For the text-containing cell, return its midpoint in (X, Y) coordinate format. 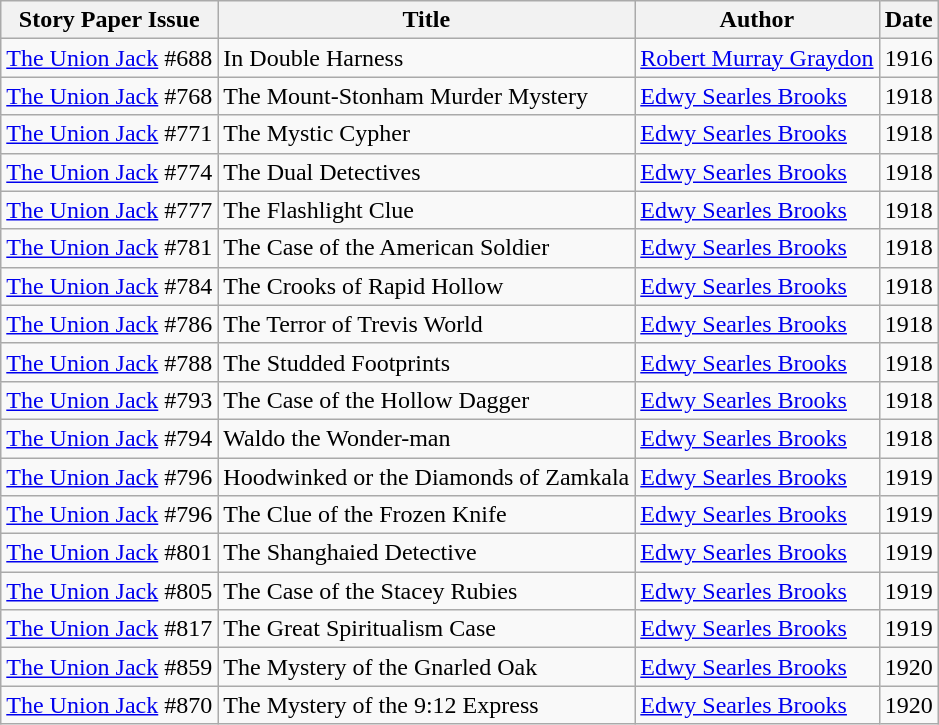
The Union Jack #774 (110, 172)
The Union Jack #688 (110, 58)
The Case of the Stacey Rubies (426, 591)
1916 (908, 58)
The Mystic Cypher (426, 134)
The Union Jack #784 (110, 286)
The Union Jack #786 (110, 324)
The Union Jack #794 (110, 438)
The Union Jack #771 (110, 134)
The Case of the American Soldier (426, 248)
Title (426, 20)
The Union Jack #788 (110, 362)
The Flashlight Clue (426, 210)
The Mystery of the 9:12 Express (426, 705)
Date (908, 20)
The Studded Footprints (426, 362)
The Union Jack #859 (110, 667)
The Mystery of the Gnarled Oak (426, 667)
Robert Murray Graydon (757, 58)
The Union Jack #801 (110, 553)
The Union Jack #781 (110, 248)
The Union Jack #805 (110, 591)
Story Paper Issue (110, 20)
The Mount-Stonham Murder Mystery (426, 96)
The Terror of Trevis World (426, 324)
The Union Jack #793 (110, 400)
The Shanghaied Detective (426, 553)
The Union Jack #768 (110, 96)
In Double Harness (426, 58)
The Case of the Hollow Dagger (426, 400)
The Great Spiritualism Case (426, 629)
The Union Jack #870 (110, 705)
The Clue of the Frozen Knife (426, 515)
The Crooks of Rapid Hollow (426, 286)
The Union Jack #777 (110, 210)
The Dual Detectives (426, 172)
Waldo the Wonder-man (426, 438)
The Union Jack #817 (110, 629)
Hoodwinked or the Diamonds of Zamkala (426, 477)
Author (757, 20)
